From the cell containing the given text, extract its center point as [x, y] coordinate. 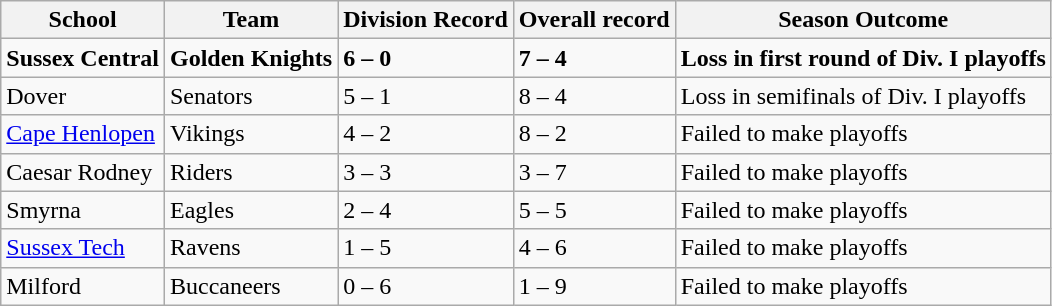
Loss in semifinals of Div. I playoffs [863, 96]
3 – 3 [426, 172]
6 – 0 [426, 58]
Vikings [250, 134]
Division Record [426, 20]
4 – 6 [594, 248]
Milford [83, 286]
Smyrna [83, 210]
4 – 2 [426, 134]
1 – 9 [594, 286]
2 – 4 [426, 210]
Riders [250, 172]
1 – 5 [426, 248]
Caesar Rodney [83, 172]
Golden Knights [250, 58]
3 – 7 [594, 172]
Cape Henlopen [83, 134]
7 – 4 [594, 58]
Ravens [250, 248]
8 – 4 [594, 96]
Dover [83, 96]
Buccaneers [250, 286]
Season Outcome [863, 20]
Team [250, 20]
8 – 2 [594, 134]
Loss in first round of Div. I playoffs [863, 58]
Senators [250, 96]
School [83, 20]
Overall record [594, 20]
0 – 6 [426, 286]
5 – 5 [594, 210]
Sussex Tech [83, 248]
Eagles [250, 210]
5 – 1 [426, 96]
Sussex Central [83, 58]
